Find where the given text appears and provide that cell's center as (x, y) coordinate. 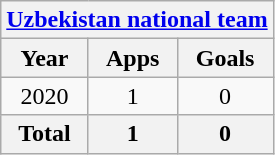
Year (45, 58)
Goals (225, 58)
2020 (45, 96)
Uzbekistan national team (137, 20)
Total (45, 134)
Apps (132, 58)
